Detect which cell encompasses the target text, then output its (x, y) center coordinate. 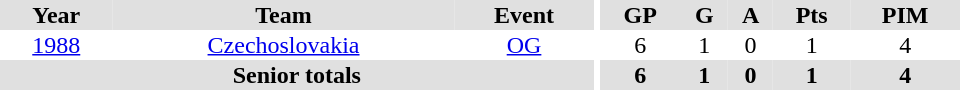
GP (640, 15)
OG (524, 45)
Czechoslovakia (284, 45)
Pts (812, 15)
A (750, 15)
Event (524, 15)
PIM (905, 15)
G (704, 15)
Team (284, 15)
Year (56, 15)
Senior totals (297, 75)
1988 (56, 45)
